Pinpoint the cell where the given text exists, returning its (X, Y) midpoint coordinate. 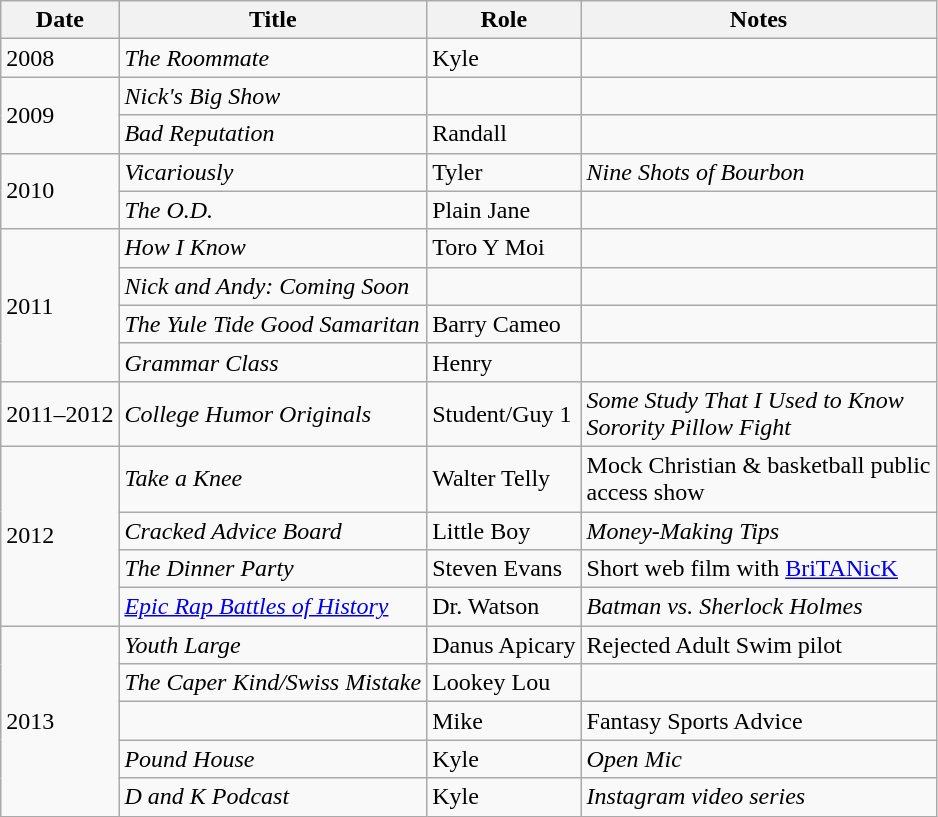
Barry Cameo (504, 324)
Dr. Watson (504, 607)
2008 (60, 58)
Nick and Andy: Coming Soon (273, 286)
Nine Shots of Bourbon (758, 172)
Some Study That I Used to KnowSorority Pillow Fight (758, 414)
2012 (60, 536)
Date (60, 20)
Walter Telly (504, 478)
2011 (60, 305)
Instagram video series (758, 797)
The Caper Kind/Swiss Mistake (273, 683)
2013 (60, 721)
Rejected Adult Swim pilot (758, 645)
Fantasy Sports Advice (758, 721)
Henry (504, 362)
Vicariously (273, 172)
Lookey Lou (504, 683)
Grammar Class (273, 362)
D and K Podcast (273, 797)
College Humor Originals (273, 414)
Student/Guy 1 (504, 414)
The Dinner Party (273, 569)
Mike (504, 721)
Money-Making Tips (758, 531)
Mock Christian & basketball public access show (758, 478)
Notes (758, 20)
2010 (60, 191)
2011–2012 (60, 414)
Open Mic (758, 759)
Toro Y Moi (504, 248)
Title (273, 20)
Nick's Big Show (273, 96)
The Yule Tide Good Samaritan (273, 324)
Batman vs. Sherlock Holmes (758, 607)
Plain Jane (504, 210)
Short web film with BriTANicK (758, 569)
Pound House (273, 759)
Randall (504, 134)
Little Boy (504, 531)
Danus Apicary (504, 645)
The Roommate (273, 58)
Take a Knee (273, 478)
Youth Large (273, 645)
Steven Evans (504, 569)
How I Know (273, 248)
Bad Reputation (273, 134)
Tyler (504, 172)
Cracked Advice Board (273, 531)
The O.D. (273, 210)
Role (504, 20)
2009 (60, 115)
Epic Rap Battles of History (273, 607)
